Provide the (X, Y) coordinate of the cell's center where the given text is located.  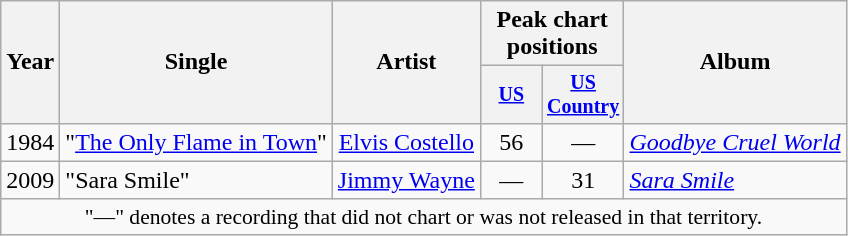
Year (30, 62)
2009 (30, 180)
31 (583, 180)
1984 (30, 142)
Goodbye Cruel World (735, 142)
Sara Smile (735, 180)
Artist (406, 62)
"Sara Smile" (196, 180)
Peak chart positions (552, 34)
56 (511, 142)
Single (196, 62)
US Country (583, 94)
Jimmy Wayne (406, 180)
Elvis Costello (406, 142)
"The Only Flame in Town" (196, 142)
Album (735, 62)
"—" denotes a recording that did not chart or was not released in that territory. (424, 217)
US (511, 94)
